Search for the cell housing the specified text and yield its (X, Y) center coordinate. 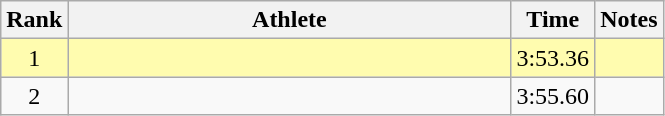
2 (34, 96)
Rank (34, 20)
Time (553, 20)
Athlete (290, 20)
3:55.60 (553, 96)
Notes (629, 20)
1 (34, 58)
3:53.36 (553, 58)
